Pinpoint the cell where the given text exists, returning its [x, y] midpoint coordinate. 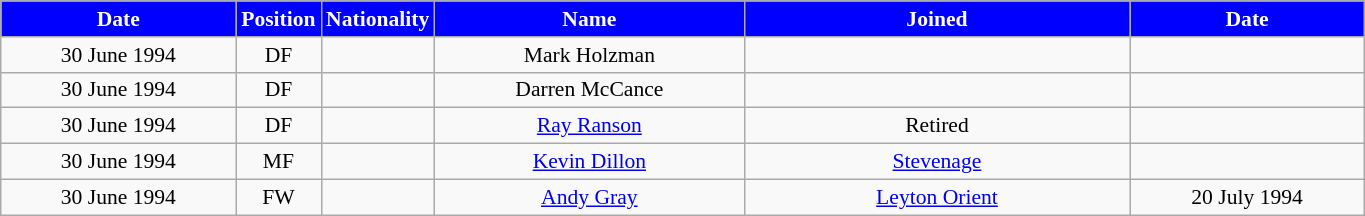
Joined [936, 19]
Mark Holzman [589, 55]
MF [278, 162]
Name [589, 19]
FW [278, 197]
Ray Ranson [589, 126]
20 July 1994 [1248, 197]
Kevin Dillon [589, 162]
Retired [936, 126]
Andy Gray [589, 197]
Darren McCance [589, 90]
Nationality [378, 19]
Stevenage [936, 162]
Position [278, 19]
Leyton Orient [936, 197]
